From the cell containing the given text, extract its center point as [X, Y] coordinate. 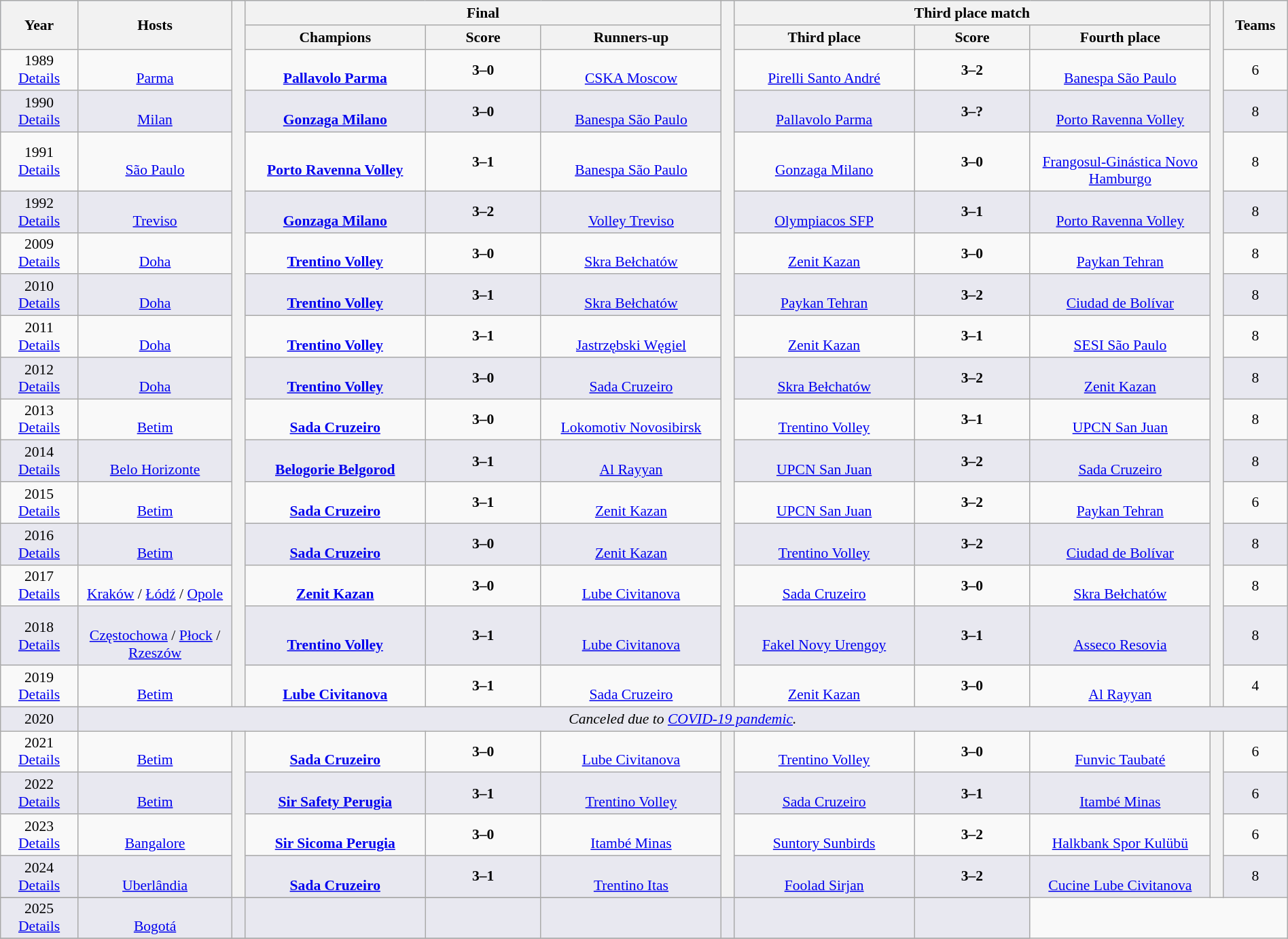
2016Details [39, 544]
2009Details [39, 253]
1989Details [39, 69]
Jastrzębski Węgiel [630, 337]
1992Details [39, 212]
Parma [155, 69]
Year [39, 24]
Suntory Sunbirds [825, 834]
SESI São Paulo [1120, 337]
Hosts [155, 24]
São Paulo [155, 162]
2018Details [39, 636]
2024Details [39, 876]
Sir Sicoma Perugia [336, 834]
Belo Horizonte [155, 461]
2019Details [39, 686]
Canceled due to COVID-19 pandemic. [682, 719]
Final [484, 13]
Kraków / Łódź / Opole [155, 586]
Champions [336, 37]
4 [1255, 686]
Asseco Resovia [1120, 636]
Pirelli Santo André [825, 69]
Lokomotiv Novosibirsk [630, 420]
Uberlândia [155, 876]
2015Details [39, 503]
1990Details [39, 111]
3–? [972, 111]
2010Details [39, 295]
1991Details [39, 162]
Trentino Itas [630, 876]
Fakel Novy Urengoy [825, 636]
2017Details [39, 586]
2025Details [39, 917]
2014Details [39, 461]
CSKA Moscow [630, 69]
Volley Treviso [630, 212]
Olympiacos SFP [825, 212]
Fourth place [1120, 37]
Milan [155, 111]
Cucine Lube Civitanova [1120, 876]
2012Details [39, 378]
Belogorie Belgorod [336, 461]
Bogotá [155, 917]
Funvic Taubaté [1120, 751]
Runners-up [630, 37]
Treviso [155, 212]
2020 [39, 719]
Third place match [973, 13]
2023Details [39, 834]
Frangosul-Ginástica Novo Hamburgo [1120, 162]
Foolad Sirjan [825, 876]
Teams [1255, 24]
Sir Safety Perugia [336, 794]
Halkbank Spor Kulübü [1120, 834]
2011Details [39, 337]
Third place [825, 37]
2021Details [39, 751]
2013Details [39, 420]
Częstochowa / Płock / Rzeszów [155, 636]
Bangalore [155, 834]
2022Details [39, 794]
